From the cell containing the given text, extract its center point as [X, Y] coordinate. 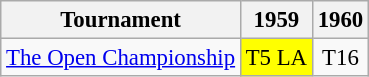
The Open Championship [121, 58]
T5 LA [276, 58]
1960 [340, 20]
T16 [340, 58]
1959 [276, 20]
Tournament [121, 20]
